Determine the [x, y] coordinate at the center of the cell enclosing the given text.  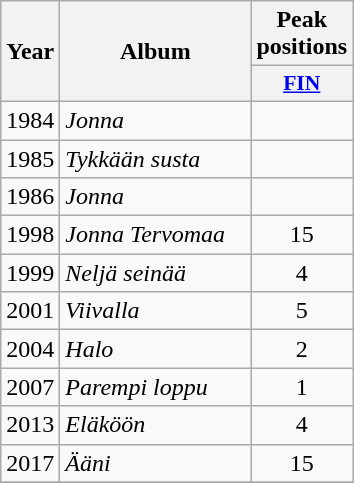
Parempi loppu [156, 387]
Jonna Tervomaa [156, 235]
FIN [302, 84]
1999 [30, 273]
Tykkään susta [156, 159]
1998 [30, 235]
Year [30, 52]
Album [156, 52]
Ääni [156, 463]
5 [302, 311]
2013 [30, 425]
1985 [30, 159]
Viivalla [156, 311]
2017 [30, 463]
2004 [30, 349]
Neljä seinää [156, 273]
Peak positions [302, 34]
1 [302, 387]
Eläköön [156, 425]
1986 [30, 197]
2007 [30, 387]
1984 [30, 120]
Halo [156, 349]
2 [302, 349]
2001 [30, 311]
